For the text-containing cell, return its midpoint in [x, y] coordinate format. 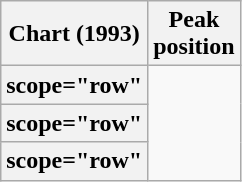
Peakposition [194, 34]
Chart (1993) [74, 34]
